Find where the given text appears and provide that cell's center as [X, Y] coordinate. 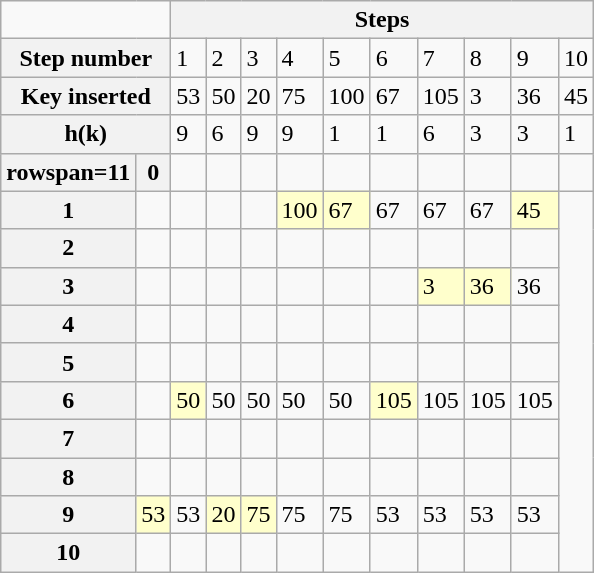
Step number [86, 58]
0 [154, 172]
rowspan=11 [68, 172]
h(k) [86, 134]
Key inserted [86, 96]
Steps [382, 20]
